Locate the cell with the specified text and output its [x, y] center coordinate. 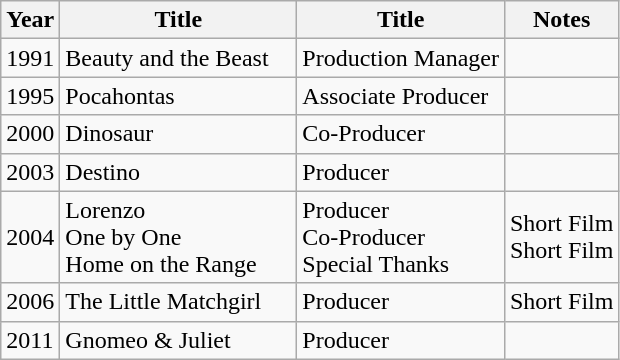
1991 [30, 58]
1995 [30, 96]
2011 [30, 340]
ProducerCo-Producer Special Thanks [401, 237]
2006 [30, 302]
Dinosaur [178, 134]
Notes [561, 20]
Short FilmShort Film [561, 237]
Short Film [561, 302]
2000 [30, 134]
2004 [30, 237]
Gnomeo & Juliet [178, 340]
Destino [178, 172]
Co-Producer [401, 134]
LorenzoOne by One Home on the Range [178, 237]
Beauty and the Beast [178, 58]
The Little Matchgirl [178, 302]
Year [30, 20]
Pocahontas [178, 96]
Associate Producer [401, 96]
2003 [30, 172]
Production Manager [401, 58]
